Detect which cell encompasses the target text, then output its (x, y) center coordinate. 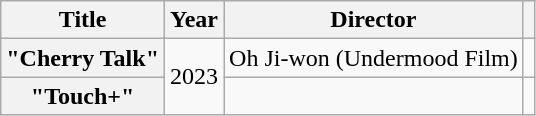
Year (194, 20)
"Touch+" (83, 96)
2023 (194, 77)
Title (83, 20)
"Cherry Talk" (83, 58)
Director (374, 20)
Oh Ji-won (Undermood Film) (374, 58)
